Search for the cell housing the specified text and yield its (x, y) center coordinate. 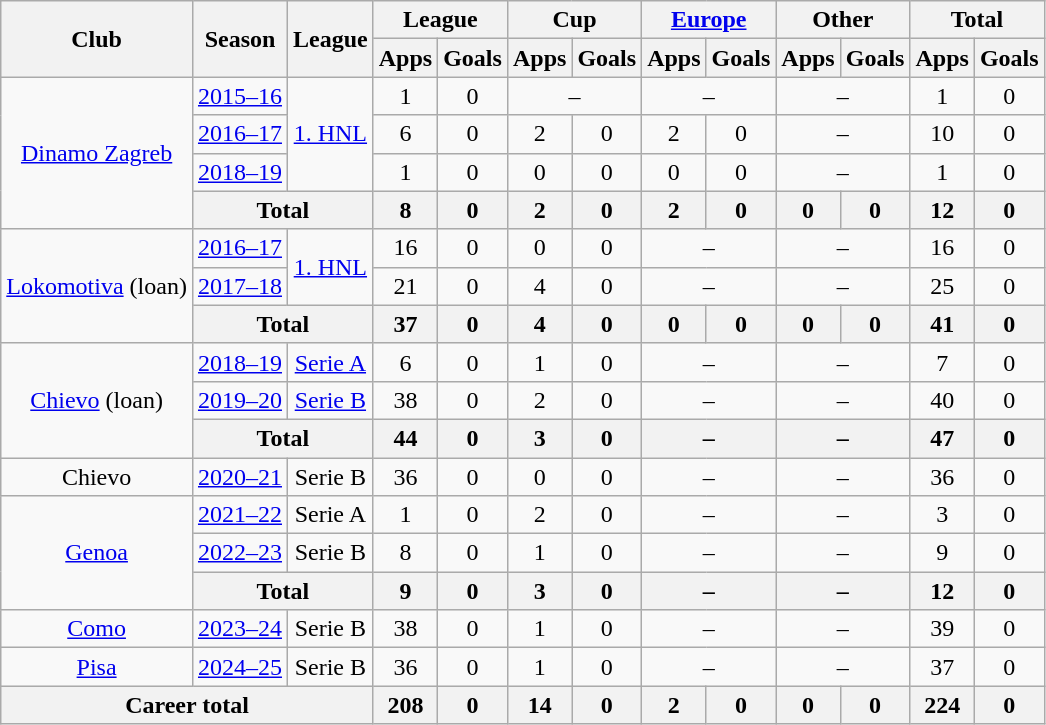
21 (405, 286)
Pisa (97, 667)
40 (942, 400)
2017–18 (240, 286)
Como (97, 629)
41 (942, 324)
44 (405, 438)
25 (942, 286)
Chievo (97, 477)
Cup (574, 20)
39 (942, 629)
2024–25 (240, 667)
Chievo (loan) (97, 400)
2022–23 (240, 553)
2023–24 (240, 629)
Season (240, 39)
14 (539, 705)
Dinamo Zagreb (97, 153)
2015–16 (240, 96)
47 (942, 438)
10 (942, 134)
Genoa (97, 553)
Career total (187, 705)
Club (97, 39)
2019–20 (240, 400)
7 (942, 362)
2021–22 (240, 515)
Other (843, 20)
Lokomotiva (loan) (97, 286)
224 (942, 705)
2020–21 (240, 477)
Europe (709, 20)
208 (405, 705)
